Locate the cell with the specified text and output its [x, y] center coordinate. 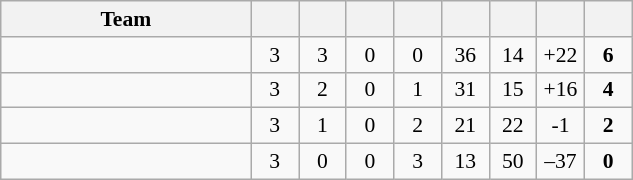
+22 [561, 55]
14 [513, 55]
4 [608, 90]
-1 [561, 126]
–37 [561, 162]
36 [465, 55]
6 [608, 55]
31 [465, 90]
+16 [561, 90]
13 [465, 162]
15 [513, 90]
Team [126, 19]
22 [513, 126]
21 [465, 126]
50 [513, 162]
